Detect which cell encompasses the target text, then output its [X, Y] center coordinate. 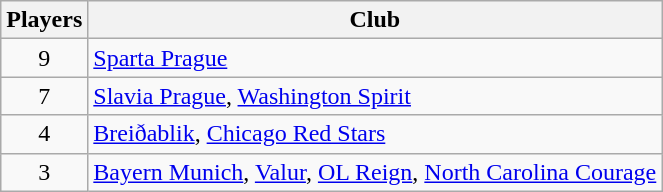
Players [44, 20]
Bayern Munich, Valur, OL Reign, North Carolina Courage [375, 172]
Club [375, 20]
9 [44, 58]
4 [44, 134]
Slavia Prague, Washington Spirit [375, 96]
7 [44, 96]
Sparta Prague [375, 58]
Breiðablik, Chicago Red Stars [375, 134]
3 [44, 172]
